Capture the cell that displays the provided text and extract its (x, y) central coordinate. 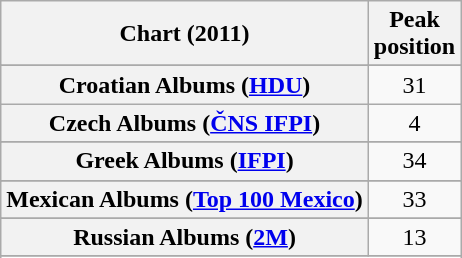
31 (414, 85)
Mexican Albums (Top 100 Mexico) (185, 199)
Peakposition (414, 34)
Czech Albums (ČNS IFPI) (185, 123)
Chart (2011) (185, 34)
34 (414, 161)
4 (414, 123)
33 (414, 199)
Greek Albums (IFPI) (185, 161)
13 (414, 237)
Croatian Albums (HDU) (185, 85)
Russian Albums (2M) (185, 237)
